Return the [x, y] coordinate for the center point of the cell that contains the specified text.  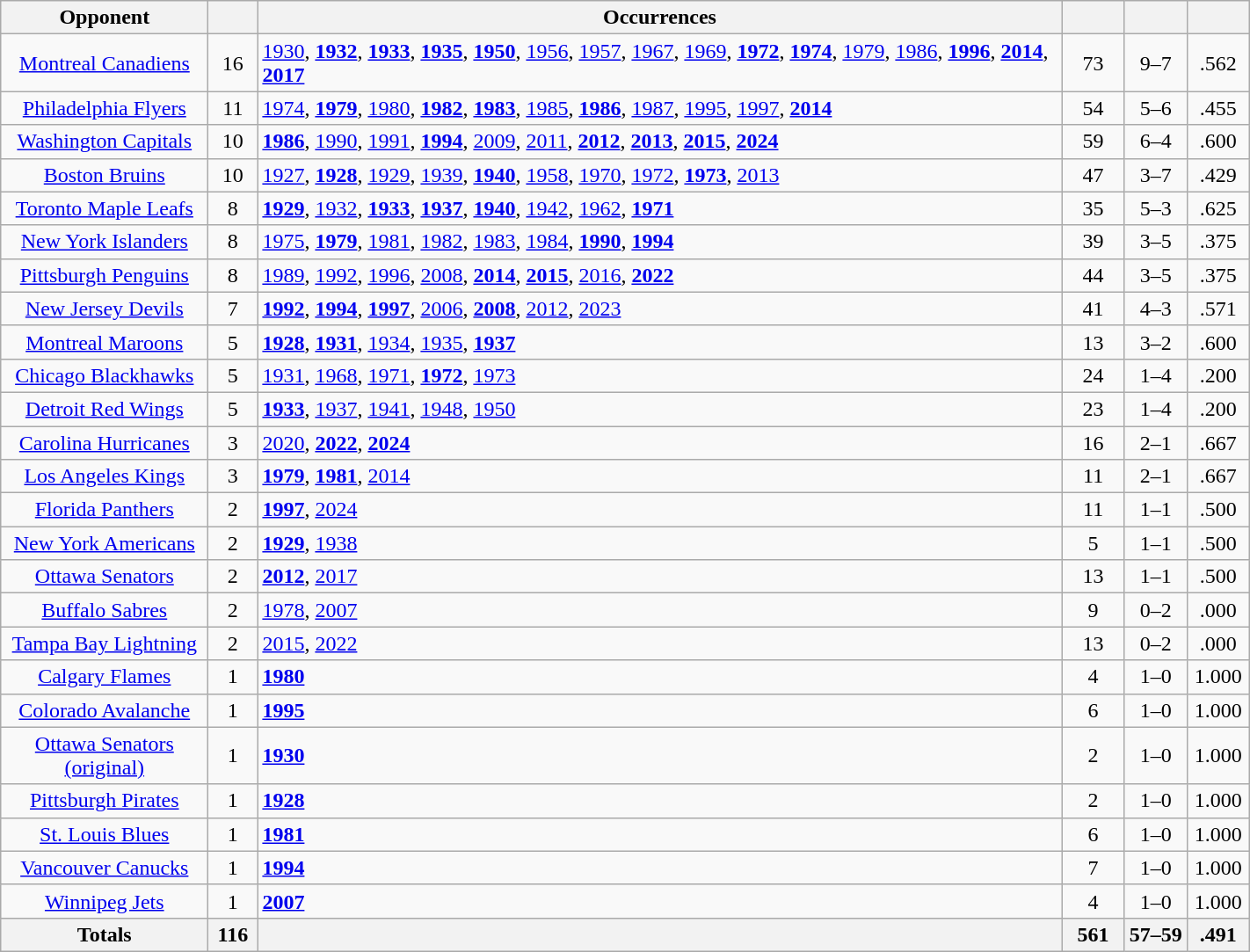
1928 [659, 801]
1986, 1990, 1991, 1994, 2009, 2011, 2012, 2013, 2015, 2024 [659, 142]
1980 [659, 677]
116 [233, 934]
1928, 1931, 1934, 1935, 1937 [659, 342]
24 [1094, 375]
Pittsburgh Penguins [105, 275]
Philadelphia Flyers [105, 108]
Occurrences [659, 18]
44 [1094, 275]
2015, 2022 [659, 643]
59 [1094, 142]
1994 [659, 868]
Toronto Maple Leafs [105, 208]
5–6 [1155, 108]
Carolina Hurricanes [105, 442]
Pittsburgh Pirates [105, 801]
54 [1094, 108]
Chicago Blackhawks [105, 375]
1981 [659, 834]
3–7 [1155, 175]
1929, 1932, 1933, 1937, 1940, 1942, 1962, 1971 [659, 208]
1978, 2007 [659, 610]
4–3 [1155, 309]
Vancouver Canucks [105, 868]
.455 [1218, 108]
9 [1094, 610]
1927, 1928, 1929, 1939, 1940, 1958, 1970, 1972, 1973, 2013 [659, 175]
Tampa Bay Lightning [105, 643]
Calgary Flames [105, 677]
Washington Capitals [105, 142]
Colorado Avalanche [105, 710]
New York Islanders [105, 242]
New York Americans [105, 543]
1929, 1938 [659, 543]
Buffalo Sabres [105, 610]
9–7 [1155, 63]
1974, 1979, 1980, 1982, 1983, 1985, 1986, 1987, 1995, 1997, 2014 [659, 108]
Opponent [105, 18]
1989, 1992, 1996, 2008, 2014, 2015, 2016, 2022 [659, 275]
1979, 1981, 2014 [659, 476]
1931, 1968, 1971, 1972, 1973 [659, 375]
23 [1094, 409]
Ottawa Senators [105, 577]
Florida Panthers [105, 510]
.429 [1218, 175]
.625 [1218, 208]
41 [1094, 309]
.491 [1218, 934]
57–59 [1155, 934]
Ottawa Senators (original) [105, 756]
Montreal Canadiens [105, 63]
.571 [1218, 309]
New Jersey Devils [105, 309]
1995 [659, 710]
2012, 2017 [659, 577]
1930 [659, 756]
2020, 2022, 2024 [659, 442]
Boston Bruins [105, 175]
561 [1094, 934]
Montreal Maroons [105, 342]
1975, 1979, 1981, 1982, 1983, 1984, 1990, 1994 [659, 242]
.562 [1218, 63]
2007 [659, 901]
1930, 1932, 1933, 1935, 1950, 1956, 1957, 1967, 1969, 1972, 1974, 1979, 1986, 1996, 2014, 2017 [659, 63]
Detroit Red Wings [105, 409]
1992, 1994, 1997, 2006, 2008, 2012, 2023 [659, 309]
St. Louis Blues [105, 834]
Los Angeles Kings [105, 476]
47 [1094, 175]
39 [1094, 242]
Winnipeg Jets [105, 901]
35 [1094, 208]
Totals [105, 934]
1997, 2024 [659, 510]
73 [1094, 63]
3–2 [1155, 342]
5–3 [1155, 208]
6–4 [1155, 142]
1933, 1937, 1941, 1948, 1950 [659, 409]
